Return the (X, Y) coordinate for the center point of the cell that contains the specified text.  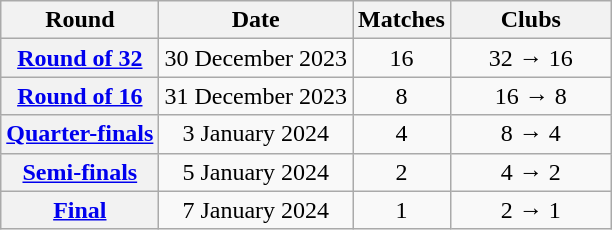
8 → 4 (530, 134)
2 (402, 172)
Semi-finals (80, 172)
4 (402, 134)
31 December 2023 (256, 96)
Clubs (530, 20)
Date (256, 20)
Round of 32 (80, 58)
1 (402, 210)
16 → 8 (530, 96)
4 → 2 (530, 172)
Quarter-finals (80, 134)
5 January 2024 (256, 172)
2 → 1 (530, 210)
7 January 2024 (256, 210)
16 (402, 58)
Round of 16 (80, 96)
Final (80, 210)
Matches (402, 20)
Round (80, 20)
8 (402, 96)
32 → 16 (530, 58)
30 December 2023 (256, 58)
3 January 2024 (256, 134)
